Extract the (X, Y) coordinate from the center of the cell holding the provided text.  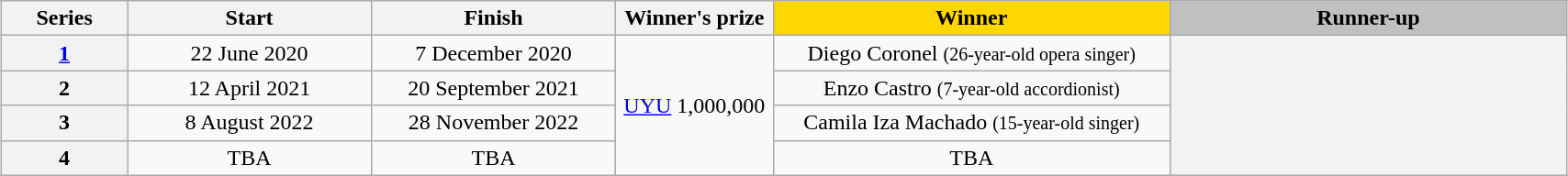
22 June 2020 (250, 53)
20 September 2021 (494, 88)
Camila Iza Machado (15-year-old singer) (971, 123)
12 April 2021 (250, 88)
Enzo Castro (7-year-old accordionist) (971, 88)
8 August 2022 (250, 123)
28 November 2022 (494, 123)
Diego Coronel (26-year-old opera singer) (971, 53)
7 December 2020 (494, 53)
UYU 1,000,000 (694, 105)
Finish (494, 18)
Runner-up (1368, 18)
3 (64, 123)
1 (64, 53)
4 (64, 158)
Start (250, 18)
Winner's prize (694, 18)
Winner (971, 18)
Series (64, 18)
2 (64, 88)
